Search for the cell housing the specified text and yield its [X, Y] center coordinate. 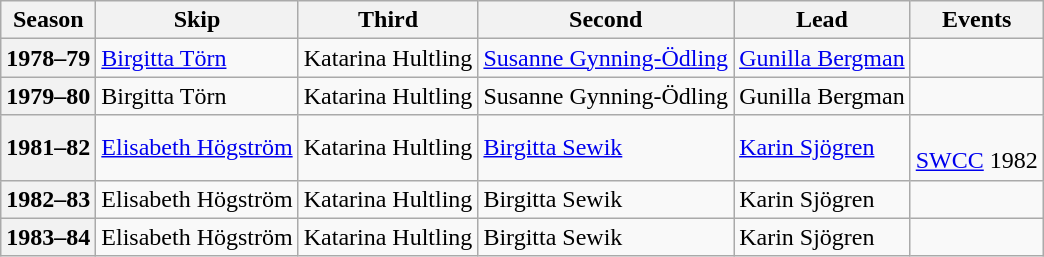
1979–80 [48, 96]
1982–83 [48, 199]
1983–84 [48, 237]
1978–79 [48, 58]
Second [606, 20]
Season [48, 20]
SWCC 1982 [976, 148]
1981–82 [48, 148]
Events [976, 20]
Skip [197, 20]
Lead [822, 20]
Third [388, 20]
